Search for the cell housing the specified text and yield its (X, Y) center coordinate. 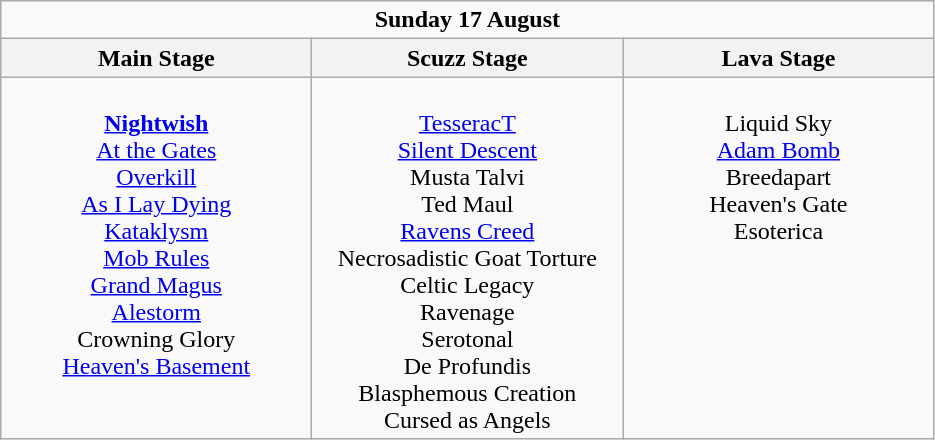
Liquid Sky Adam Bomb Breedapart Heaven's Gate Esoterica (778, 258)
Lava Stage (778, 58)
Scuzz Stage (468, 58)
Nightwish At the Gates Overkill As I Lay Dying Kataklysm Mob Rules Grand Magus Alestorm Crowning Glory Heaven's Basement (156, 258)
Main Stage (156, 58)
Sunday 17 August (468, 20)
